For the text-containing cell, return its midpoint in [X, Y] coordinate format. 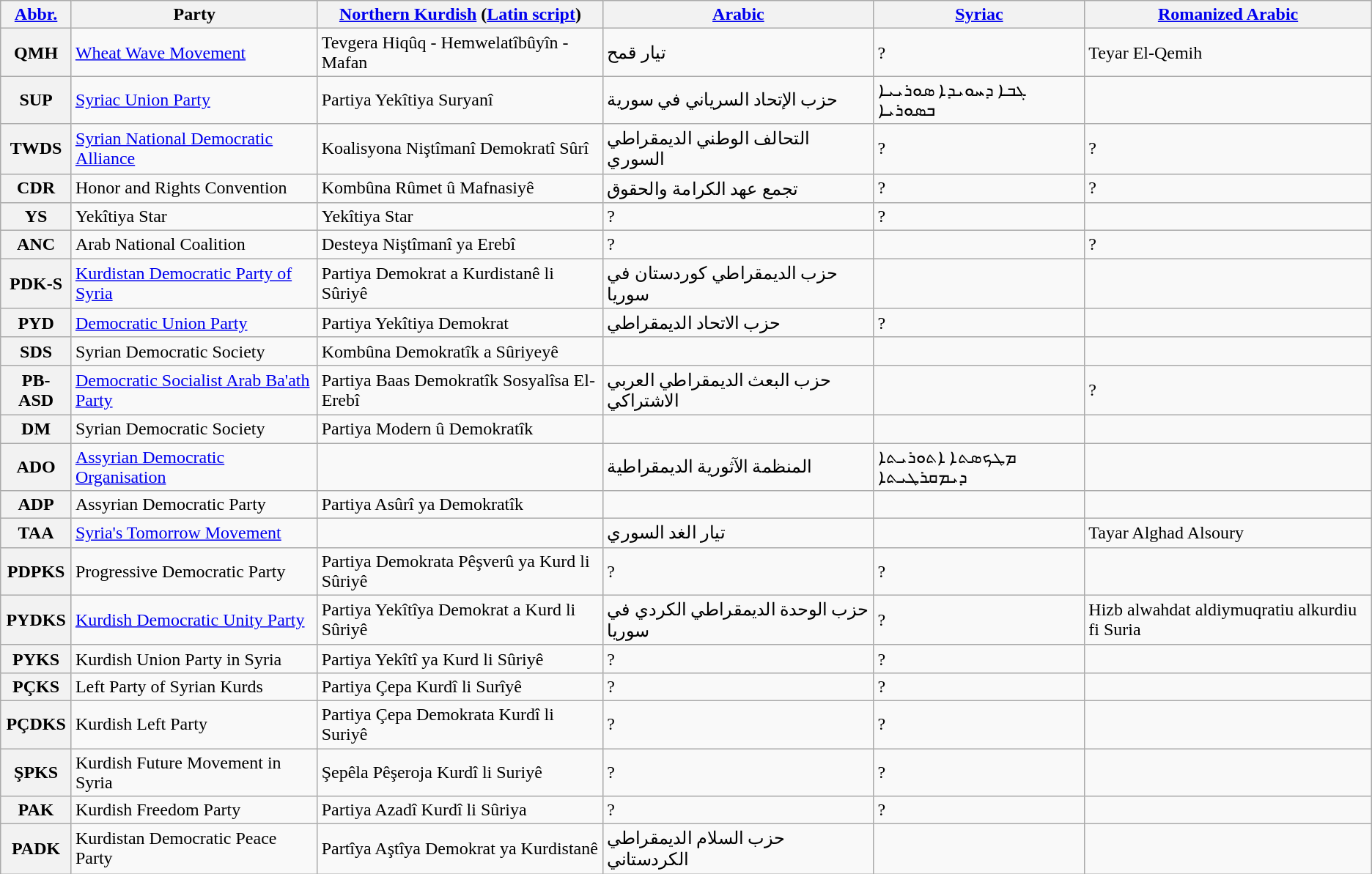
Kombûna Rûmet û Mafnasiyê [460, 188]
Koalisyona Niştîmanî Demokratî Sûrî [460, 149]
Assyrian Democratic Party [194, 505]
المنظمة الآثورية الديمقراطية [739, 466]
Partiya Yekîtîya Demokrat a Kurd li Sûriyê [460, 620]
Partîya Aştîya Demokrat ya Kurdistanê [460, 849]
Partiya Baas Demokratîk Sosyalîsa El-Erebî [460, 390]
Wheat Wave Movement [194, 53]
حزب الإتحاد السرياني في سورية [739, 100]
Arabic [739, 15]
Tevgera Hiqûq - Hemwelatîbûyîn - Mafan [460, 53]
TWDS [37, 149]
حزب البعث الديمقراطي العربي الاشتراكي [739, 390]
ANC [37, 245]
Partiya Çepa Demokrata Kurdî li Suriyê [460, 724]
Syria's Tomorrow Movement [194, 533]
Tayar Alghad Alsoury [1228, 533]
Syrian National Democratic Alliance [194, 149]
PDPKS [37, 571]
Teyar El-Qemih [1228, 53]
SDS [37, 351]
Progressive Democratic Party [194, 571]
Kurdish Left Party [194, 724]
DM [37, 429]
PÇKS [37, 686]
ŞPKS [37, 772]
PB-ASD [37, 390]
YS [37, 217]
تجمع عهد الكرامة والحقوق [739, 188]
Left Party of Syrian Kurds [194, 686]
Kurdistan Democratic Party of Syria [194, 284]
Honor and Rights Convention [194, 188]
ADP [37, 505]
ܡܛܟܣܬܐ ܐܬܘܪܝܬܐ ܕܝܡܩܪܛܝܬܐ [979, 466]
Kombûna Demokratîk a Sûriyeyê [460, 351]
Kurdistan Democratic Peace Party [194, 849]
CDR [37, 188]
Kurdish Future Movement in Syria [194, 772]
Partiya Yekîtiya Demokrat [460, 323]
Partiya Yekîtî ya Kurd li Sûriyê [460, 659]
PAK [37, 810]
PDK-S [37, 284]
Northern Kurdish (Latin script) [460, 15]
حزب الوحدة الديمقراطي الكردي في سوريا [739, 620]
Kurdish Union Party in Syria [194, 659]
Kurdish Freedom Party [194, 810]
PYDKS [37, 620]
حزب الاتحاد الديمقراطي [739, 323]
Şepêla Pêşeroja Kurdî li Suriyê [460, 772]
ADO [37, 466]
Romanized Arabic [1228, 15]
تيار الغد السوري [739, 533]
Democratic Socialist Arab Ba'ath Party [194, 390]
Party [194, 15]
Assyrian Democratic Organisation [194, 466]
Syriac Union Party [194, 100]
Partiya Azadî Kurdî li Sûriya [460, 810]
PADK [37, 849]
Hizb alwahdat aldiymuqratiu alkurdiu fi Suria [1228, 620]
Syriac [979, 15]
Democratic Union Party [194, 323]
Partiya Asûrî ya Demokratîk [460, 505]
Abbr. [37, 15]
تيار قمح [739, 53]
SUP [37, 100]
Arab National Coalition [194, 245]
التحالف الوطني الديمقراطي السوري [739, 149]
Partiya Yekîtiya Suryanî [460, 100]
ܓܒܐ ܕܚܘܝܕܐ ܣܘܪܝܝܐ ܒܣܘܪܝܐ [979, 100]
PÇDKS [37, 724]
Desteya Niştîmanî ya Erebî [460, 245]
PYKS [37, 659]
PYD [37, 323]
Partiya Modern û Demokratîk [460, 429]
QMH [37, 53]
Partiya Demokrata Pêşverû ya Kurd li Sûriyê [460, 571]
Partiya Çepa Kurdî li Surîyê [460, 686]
TAA [37, 533]
Kurdish Democratic Unity Party [194, 620]
Partiya Demokrat a Kurdistanê li Sûriyê [460, 284]
حزب السلام الديمقراطي الكردستاني [739, 849]
حزب الديمقراطي کوردستان في سوريا [739, 284]
